Provide the [x, y] coordinate of the cell's center where the given text is located.  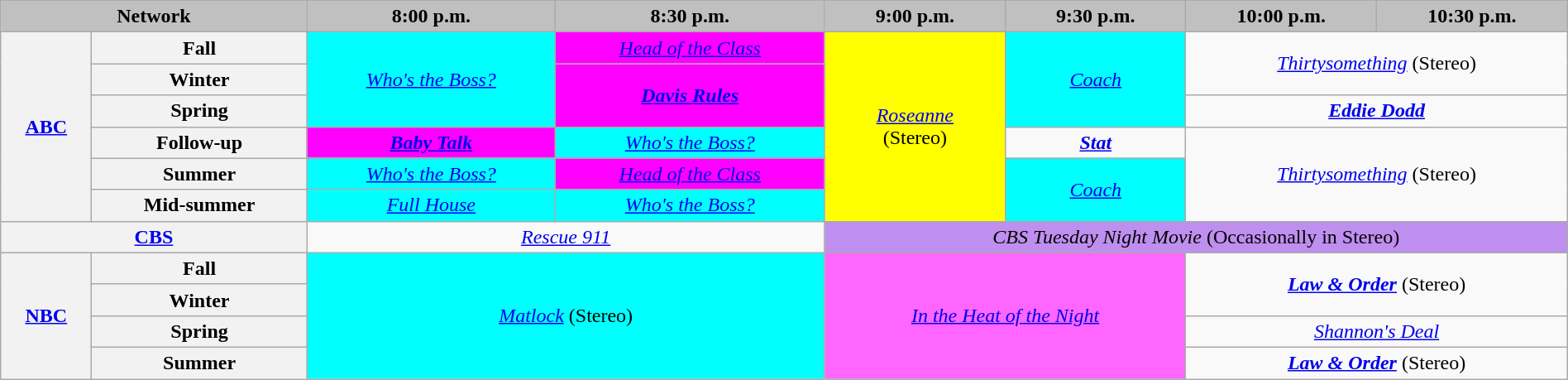
Davis Rules [690, 95]
10:00 p.m. [1282, 17]
In the Heat of the Night [1006, 315]
Baby Talk [431, 142]
CBS [154, 237]
Mid-summer [199, 205]
Follow-up [199, 142]
Shannon's Deal [1376, 331]
Stat [1096, 142]
8:00 p.m. [431, 17]
Matlock (Stereo) [566, 315]
9:30 p.m. [1096, 17]
Network [154, 17]
ABC [46, 127]
NBC [46, 315]
Roseanne(Stereo) [915, 127]
CBS Tuesday Night Movie (Occasionally in Stereo) [1196, 237]
Full House [431, 205]
8:30 p.m. [690, 17]
Eddie Dodd [1376, 111]
Rescue 911 [566, 237]
9:00 p.m. [915, 17]
10:30 p.m. [1472, 17]
